Scan for the cell matching the given text and deliver its (X, Y) coordinate at center. 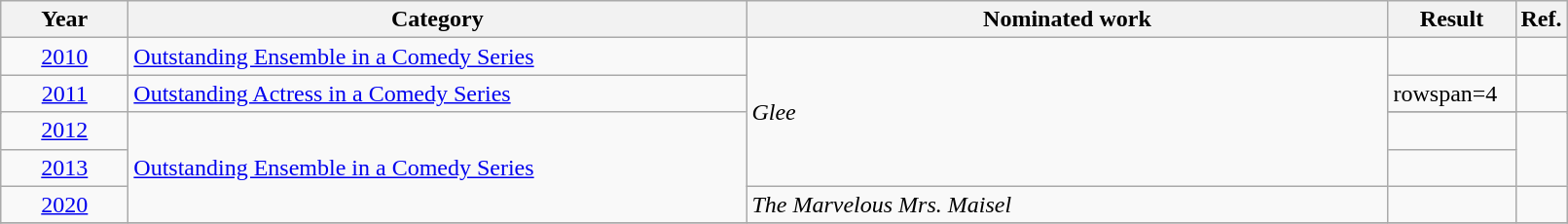
Nominated work (1067, 19)
2010 (64, 56)
Result (1452, 19)
Category (438, 19)
Year (64, 19)
2012 (64, 131)
Glee (1067, 112)
rowspan=4 (1452, 93)
2020 (64, 205)
Outstanding Actress in a Comedy Series (438, 93)
The Marvelous Mrs. Maisel (1067, 205)
Ref. (1542, 19)
2013 (64, 168)
2011 (64, 93)
